Locate the cell with the specified text and output its (x, y) center coordinate. 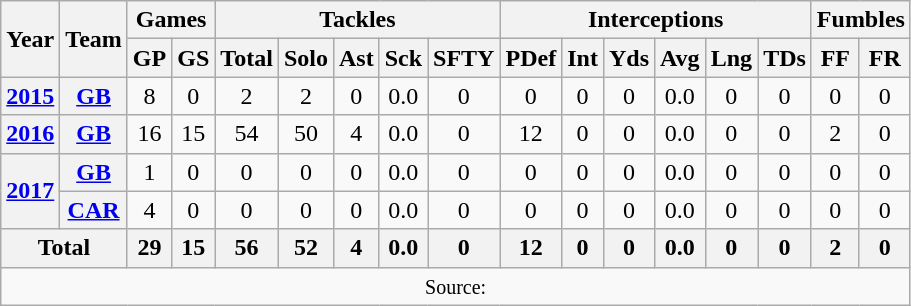
Yds (628, 58)
56 (247, 248)
FF (835, 58)
Tackles (358, 20)
FR (884, 58)
Solo (306, 58)
52 (306, 248)
54 (247, 134)
2017 (30, 191)
GP (149, 58)
Team (94, 39)
Year (30, 39)
Int (583, 58)
PDef (531, 58)
Lng (731, 58)
GS (194, 58)
Fumbles (860, 20)
SFTY (464, 58)
TDs (785, 58)
2015 (30, 96)
Sck (403, 58)
2016 (30, 134)
Avg (680, 58)
Ast (356, 58)
CAR (94, 210)
8 (149, 96)
Games (170, 20)
Interceptions (656, 20)
50 (306, 134)
1 (149, 172)
29 (149, 248)
16 (149, 134)
Source: (456, 286)
